Scan for the cell matching the given text and deliver its [x, y] coordinate at center. 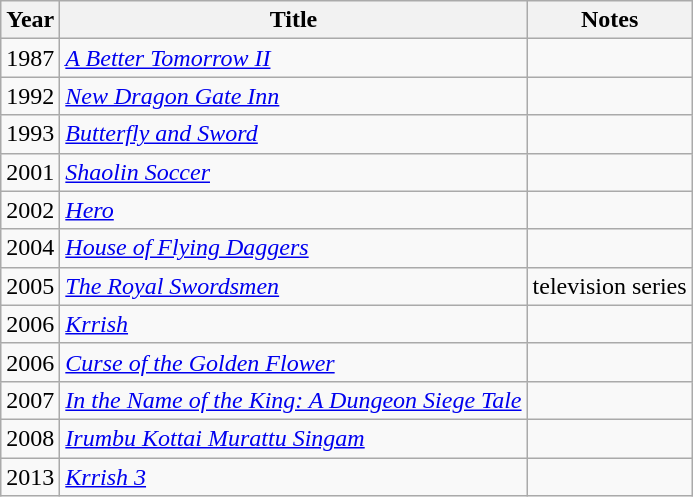
2004 [30, 248]
2013 [30, 477]
Curse of the Golden Flower [294, 362]
1987 [30, 58]
television series [610, 286]
Krrish [294, 324]
1993 [30, 134]
1992 [30, 96]
Hero [294, 210]
A Better Tomorrow II [294, 58]
Year [30, 20]
Shaolin Soccer [294, 172]
Notes [610, 20]
2002 [30, 210]
2008 [30, 438]
House of Flying Daggers [294, 248]
Irumbu Kottai Murattu Singam [294, 438]
Krrish 3 [294, 477]
In the Name of the King: A Dungeon Siege Tale [294, 400]
2007 [30, 400]
Butterfly and Sword [294, 134]
Title [294, 20]
2005 [30, 286]
The Royal Swordsmen [294, 286]
2001 [30, 172]
New Dragon Gate Inn [294, 96]
